Determine the [x, y] coordinate at the center of the cell enclosing the given text.  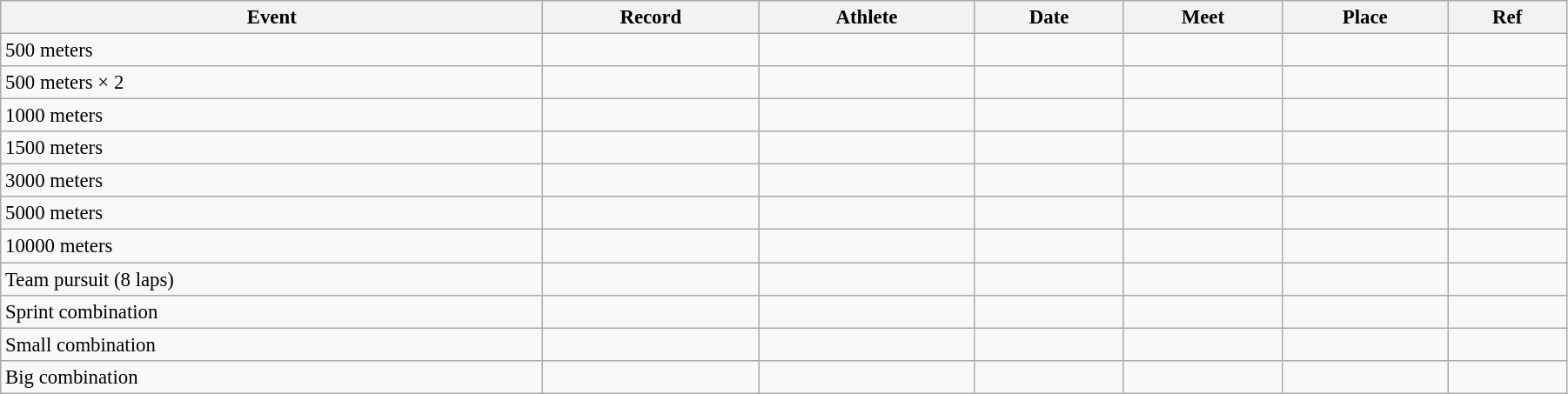
Team pursuit (8 laps) [271, 279]
Athlete [867, 17]
5000 meters [271, 213]
500 meters × 2 [271, 83]
Event [271, 17]
1500 meters [271, 148]
Sprint combination [271, 311]
1000 meters [271, 116]
Ref [1507, 17]
Small combination [271, 344]
Meet [1203, 17]
Record [651, 17]
10000 meters [271, 246]
Big combination [271, 377]
3000 meters [271, 181]
500 meters [271, 50]
Place [1365, 17]
Date [1049, 17]
